For the text-containing cell, return its midpoint in (X, Y) coordinate format. 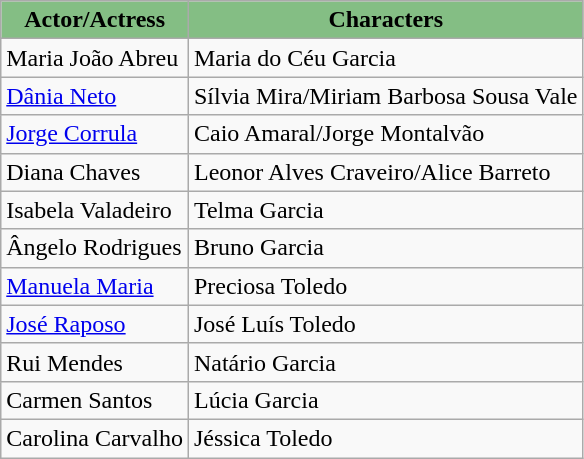
Telma Garcia (386, 210)
Actor/Actress (95, 20)
Leonor Alves Craveiro/Alice Barreto (386, 172)
Diana Chaves (95, 172)
Maria do Céu Garcia (386, 58)
Manuela Maria (95, 286)
José Luís Toledo (386, 324)
Dânia Neto (95, 96)
Characters (386, 20)
Isabela Valadeiro (95, 210)
José Raposo (95, 324)
Carolina Carvalho (95, 438)
Ângelo Rodrigues (95, 248)
Jorge Corrula (95, 134)
Preciosa Toledo (386, 286)
Rui Mendes (95, 362)
Jéssica Toledo (386, 438)
Lúcia Garcia (386, 400)
Maria João Abreu (95, 58)
Sílvia Mira/Miriam Barbosa Sousa Vale (386, 96)
Bruno Garcia (386, 248)
Natário Garcia (386, 362)
Carmen Santos (95, 400)
Caio Amaral/Jorge Montalvão (386, 134)
